Identify which cell holds the provided text, then report its (x, y) central coordinate. 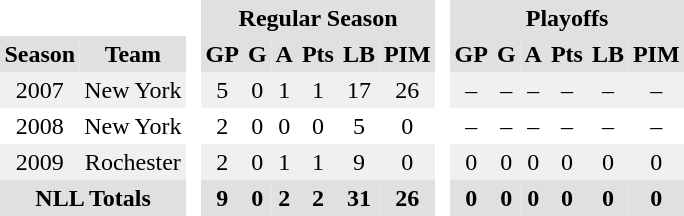
2008 (40, 126)
Season (40, 54)
Rochester (133, 162)
2009 (40, 162)
Playoffs (567, 18)
Regular Season (318, 18)
2007 (40, 90)
NLL Totals (93, 198)
17 (358, 90)
Team (133, 54)
31 (358, 198)
